Output the (X, Y) coordinate of the center of the cell containing the given text.  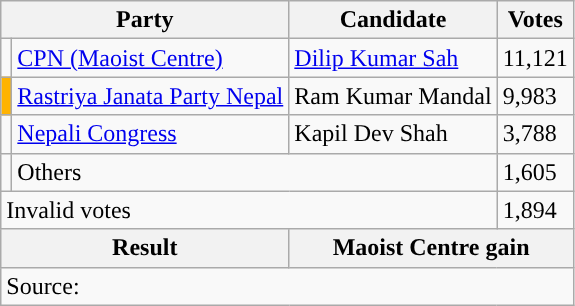
Ram Kumar Mandal (393, 96)
Nepali Congress (150, 134)
1,894 (535, 210)
Votes (535, 20)
CPN (Maoist Centre) (150, 58)
Party (145, 20)
Result (145, 248)
Invalid votes (249, 210)
1,605 (535, 172)
11,121 (535, 58)
Others (254, 172)
3,788 (535, 134)
Rastriya Janata Party Nepal (150, 96)
9,983 (535, 96)
Kapil Dev Shah (393, 134)
Dilip Kumar Sah (393, 58)
Candidate (393, 20)
Source: (288, 286)
Maoist Centre gain (432, 248)
